Output the [X, Y] coordinate of the center of the cell containing the given text.  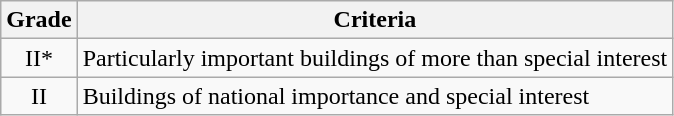
Grade [39, 20]
Buildings of national importance and special interest [375, 96]
II [39, 96]
Particularly important buildings of more than special interest [375, 58]
II* [39, 58]
Criteria [375, 20]
